Provide the (X, Y) coordinate of the cell's center where the given text is located.  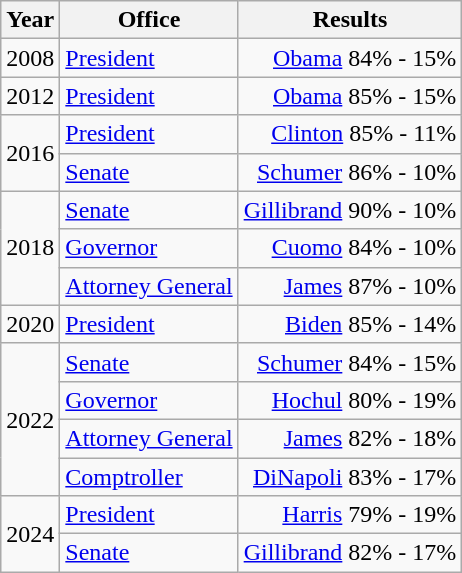
2024 (30, 534)
Clinton 85% - 11% (350, 134)
Schumer 84% - 15% (350, 362)
Office (149, 20)
Comptroller (149, 477)
Hochul 80% - 19% (350, 400)
Obama 85% - 15% (350, 96)
Gillibrand 82% - 17% (350, 553)
Cuomo 84% - 10% (350, 248)
2008 (30, 58)
Gillibrand 90% - 10% (350, 210)
James 82% - 18% (350, 438)
Obama 84% - 15% (350, 58)
Results (350, 20)
2012 (30, 96)
James 87% - 10% (350, 286)
DiNapoli 83% - 17% (350, 477)
2018 (30, 248)
2022 (30, 419)
2020 (30, 324)
Biden 85% - 14% (350, 324)
Year (30, 20)
Harris 79% - 19% (350, 515)
Schumer 86% - 10% (350, 172)
2016 (30, 153)
